Return the [X, Y] coordinate for the center point of the cell that contains the specified text.  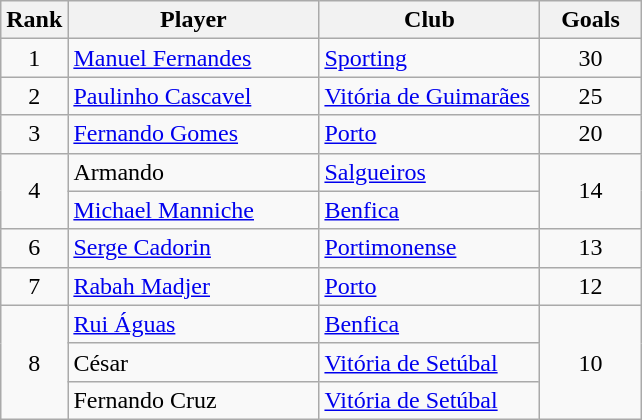
8 [34, 362]
Vitória de Guimarães [430, 96]
Serge Cadorin [194, 248]
Rank [34, 20]
13 [590, 248]
20 [590, 134]
1 [34, 58]
César [194, 362]
30 [590, 58]
Player [194, 20]
Manuel Fernandes [194, 58]
4 [34, 191]
Fernando Cruz [194, 400]
Michael Manniche [194, 210]
6 [34, 248]
3 [34, 134]
Rui Águas [194, 324]
Armando [194, 172]
25 [590, 96]
Rabah Madjer [194, 286]
10 [590, 362]
12 [590, 286]
2 [34, 96]
Goals [590, 20]
7 [34, 286]
Salgueiros [430, 172]
Fernando Gomes [194, 134]
Sporting [430, 58]
Club [430, 20]
Paulinho Cascavel [194, 96]
14 [590, 191]
Portimonense [430, 248]
